Detect which cell encompasses the target text, then output its [X, Y] center coordinate. 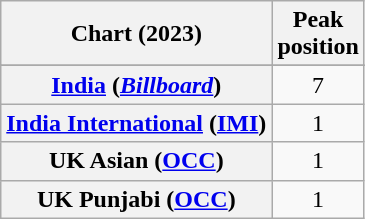
Chart (2023) [136, 34]
UK Punjabi (OCC) [136, 199]
UK Asian (OCC) [136, 161]
India (Billboard) [136, 85]
India International (IMI) [136, 123]
7 [318, 85]
Peakposition [318, 34]
